Pinpoint the cell where the given text exists, returning its [x, y] midpoint coordinate. 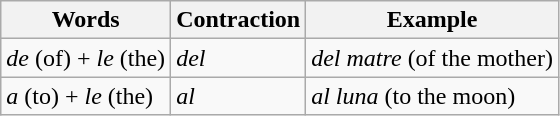
Example [432, 20]
al [238, 96]
al luna (to the moon) [432, 96]
Contraction [238, 20]
Words [86, 20]
a (to) + le (the) [86, 96]
de (of) + le (the) [86, 58]
del matre (of the mother) [432, 58]
del [238, 58]
